Search for the cell housing the specified text and yield its [X, Y] center coordinate. 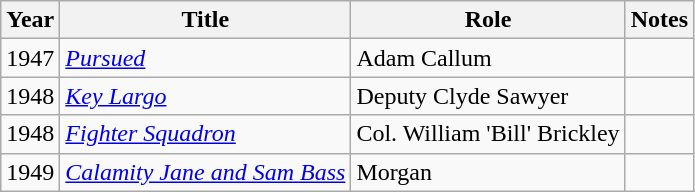
Morgan [488, 172]
Adam Callum [488, 58]
Pursued [206, 58]
Calamity Jane and Sam Bass [206, 172]
Col. William 'Bill' Brickley [488, 134]
Title [206, 20]
1947 [30, 58]
Deputy Clyde Sawyer [488, 96]
Fighter Squadron [206, 134]
1949 [30, 172]
Key Largo [206, 96]
Role [488, 20]
Notes [659, 20]
Year [30, 20]
